Output the [x, y] coordinate of the center of the cell containing the given text.  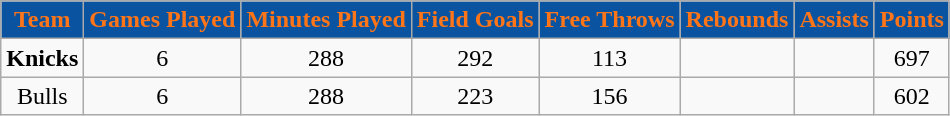
Assists [834, 20]
Free Throws [610, 20]
223 [475, 96]
Team [42, 20]
113 [610, 58]
Knicks [42, 58]
292 [475, 58]
Field Goals [475, 20]
602 [912, 96]
Minutes Played [326, 20]
Games Played [162, 20]
Points [912, 20]
697 [912, 58]
156 [610, 96]
Rebounds [737, 20]
Bulls [42, 96]
